Locate the cell with the specified text and output its [x, y] center coordinate. 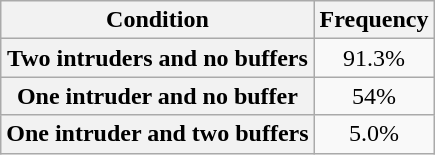
One intruder and no buffer [158, 96]
Condition [158, 20]
One intruder and two buffers [158, 134]
54% [374, 96]
Frequency [374, 20]
Two intruders and no buffers [158, 58]
91.3% [374, 58]
5.0% [374, 134]
